Provide the (x, y) coordinate of the cell's center where the given text is located.  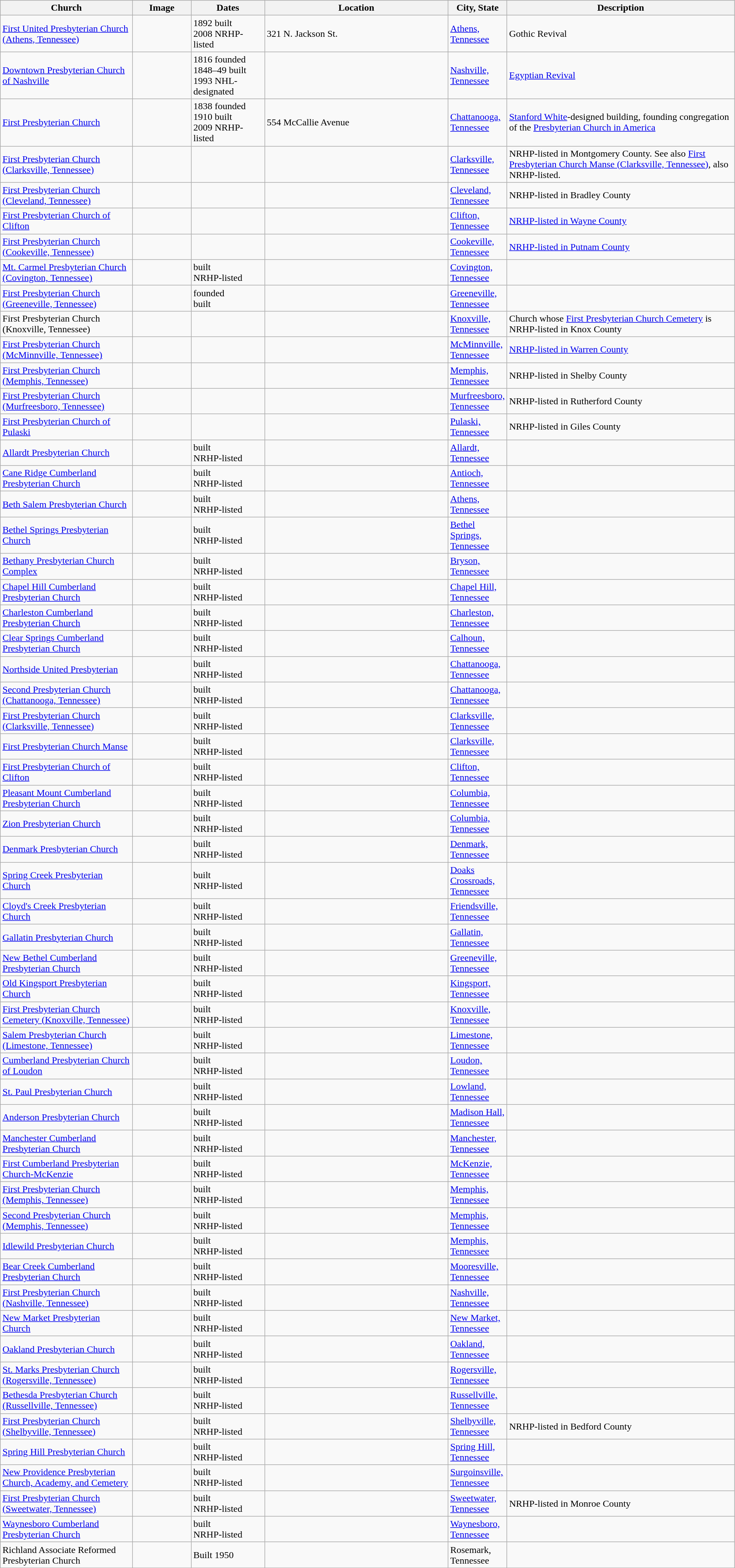
Northside United Presbyterian (66, 669)
Russellville, Tennessee (478, 1400)
Stanford White-designed building, founding congregation of the Presbyterian Church in America (621, 123)
NRHP-listed in Wayne County (621, 221)
founded built (228, 298)
Kingsport, Tennessee (478, 989)
NRHP-listed in Rutherford County (621, 401)
New Market, Tennessee (478, 1324)
321 N. Jackson St. (356, 34)
Salem Presbyterian Church (Limestone, Tennessee) (66, 1040)
Manchester Cumberland Presbyterian Church (66, 1143)
Covington, Tennessee (478, 272)
Second Presbyterian Church (Chattanooga, Tennessee) (66, 695)
Loudon, Tennessee (478, 1066)
554 McCallie Avenue (356, 123)
Bethel Springs Presbyterian Church (66, 535)
Church whose First Presbyterian Church Cemetery is NRHP-listed in Knox County (621, 324)
Calhoun, Tennessee (478, 643)
McMinnville, Tennessee (478, 350)
Limestone, Tennessee (478, 1040)
Sweetwater, Tennessee (478, 1503)
Church (66, 8)
First Presbyterian Church (Cleveland, Tennessee) (66, 195)
Cumberland Presbyterian Church of Loudon (66, 1066)
Doaks Crossroads, Tennessee (478, 881)
New Providence Presbyterian Church, Academy, and Cemetery (66, 1478)
Manchester, Tennessee (478, 1143)
Bear Creek Cumberland Presbyterian Church (66, 1272)
1816 founded 1848–49 built 1993 NHL-designated (228, 75)
Location (356, 8)
First Presbyterian Church (Murfreesboro, Tennessee) (66, 401)
Pleasant Mount Cumberland Presbyterian Church (66, 797)
NRHP-listed in Giles County (621, 427)
Denmark Presbyterian Church (66, 850)
Rogersville, Tennessee (478, 1375)
First Presbyterian Church (Cookeville, Tennessee) (66, 247)
Built 1950 (228, 1555)
Oakland, Tennessee (478, 1349)
St. Paul Presbyterian Church (66, 1092)
Allardt Presbyterian Church (66, 453)
Cane Ridge Cumberland Presbyterian Church (66, 479)
Gallatin, Tennessee (478, 937)
Madison Hall, Tennessee (478, 1117)
Chapel Hill, Tennessee (478, 592)
Mt. Carmel Presbyterian Church (Covington, Tennessee) (66, 272)
Charleston, Tennessee (478, 618)
Charleston Cumberland Presbyterian Church (66, 618)
Bethesda Presbyterian Church (Russellville, Tennessee) (66, 1400)
Oakland Presbyterian Church (66, 1349)
Antioch, Tennessee (478, 479)
Cleveland, Tennessee (478, 195)
First Presbyterian Church (McMinnville, Tennessee) (66, 350)
Beth Salem Presbyterian Church (66, 504)
Pulaski, Tennessee (478, 427)
Waynesboro, Tennessee (478, 1529)
First Cumberland Presbyterian Church-McKenzie (66, 1168)
Second Presbyterian Church (Memphis, Tennessee) (66, 1220)
Anderson Presbyterian Church (66, 1117)
Denmark, Tennessee (478, 850)
First Presbyterian Church Manse (66, 746)
NRHP-listed in Montgomery County. See also First Presbyterian Church Manse (Clarksville, Tennessee), also NRHP-listed. (621, 164)
1838 founded1910 built2009 NRHP-listed (228, 123)
Downtown Presbyterian Church of Nashville (66, 75)
Image (162, 8)
Waynesboro Cumberland Presbyterian Church (66, 1529)
First Presbyterian Church (66, 123)
NRHP-listed in Shelby County (621, 375)
NRHP-listed in Monroe County (621, 1503)
Spring Hill Presbyterian Church (66, 1452)
Richland Associate Reformed Presbyterian Church (66, 1555)
St. Marks Presbyterian Church (Rogersville, Tennessee) (66, 1375)
First Presbyterian Church (Sweetwater, Tennessee) (66, 1503)
NRHP-listed in Bradley County (621, 195)
Spring Creek Presbyterian Church (66, 881)
New Bethel Cumberland Presbyterian Church (66, 963)
Mooresville, Tennessee (478, 1272)
First United Presbyterian Church (Athens, Tennessee) (66, 34)
NRHP-listed in Warren County (621, 350)
First Presbyterian Church (Nashville, Tennessee) (66, 1297)
NRHP-listed in Putnam County (621, 247)
Bethel Springs, Tennessee (478, 535)
1892 built2008 NRHP-listed (228, 34)
Dates (228, 8)
City, State (478, 8)
Lowland, Tennessee (478, 1092)
NRHP-listed in Bedford County (621, 1426)
Zion Presbyterian Church (66, 824)
Egyptian Revival (621, 75)
Idlewild Presbyterian Church (66, 1246)
Bethany Presbyterian Church Complex (66, 566)
First Presbyterian Church Cemetery (Knoxville, Tennessee) (66, 1014)
Description (621, 8)
Chapel Hill Cumberland Presbyterian Church (66, 592)
New Market Presbyterian Church (66, 1324)
Spring Hill, Tennessee (478, 1452)
Gothic Revival (621, 34)
Gallatin Presbyterian Church (66, 937)
McKenzie, Tennessee (478, 1168)
Murfreesboro, Tennessee (478, 401)
Cookeville, Tennessee (478, 247)
Clear Springs Cumberland Presbyterian Church (66, 643)
First Presbyterian Church of Pulaski (66, 427)
Surgoinsville, Tennessee (478, 1478)
Allardt, Tennessee (478, 453)
First Presbyterian Church (Shelbyville, Tennessee) (66, 1426)
Cloyd's Creek Presbyterian Church (66, 911)
Bryson, Tennessee (478, 566)
Rosemark, Tennessee (478, 1555)
First Presbyterian Church (Greeneville, Tennessee) (66, 298)
Old Kingsport Presbyterian Church (66, 989)
Friendsville, Tennessee (478, 911)
Shelbyville, Tennessee (478, 1426)
First Presbyterian Church (Knoxville, Tennessee) (66, 324)
